Identify which cell holds the provided text, then report its (x, y) central coordinate. 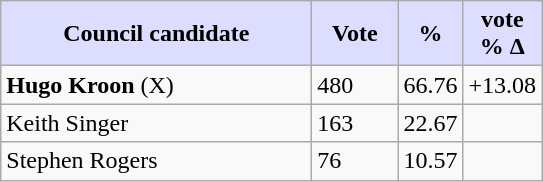
76 (355, 161)
vote % Δ (502, 34)
66.76 (430, 85)
Stephen Rogers (156, 161)
+13.08 (502, 85)
Hugo Kroon (X) (156, 85)
Council candidate (156, 34)
10.57 (430, 161)
163 (355, 123)
22.67 (430, 123)
Keith Singer (156, 123)
Vote (355, 34)
% (430, 34)
480 (355, 85)
